Locate the cell with the specified text and output its [x, y] center coordinate. 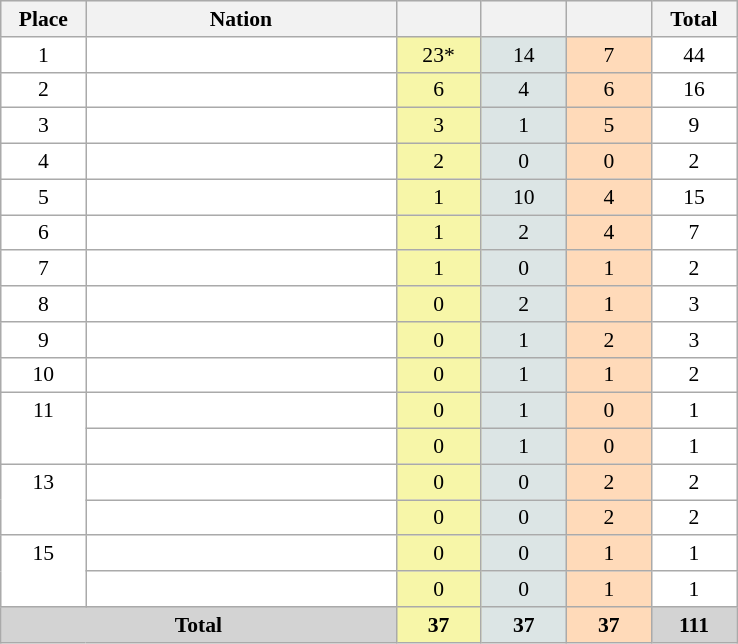
16 [694, 90]
Nation [241, 19]
111 [694, 625]
44 [694, 55]
Place [44, 19]
11 [44, 428]
8 [44, 304]
14 [524, 55]
13 [44, 500]
23* [438, 55]
